Identify which cell holds the provided text, then report its (X, Y) central coordinate. 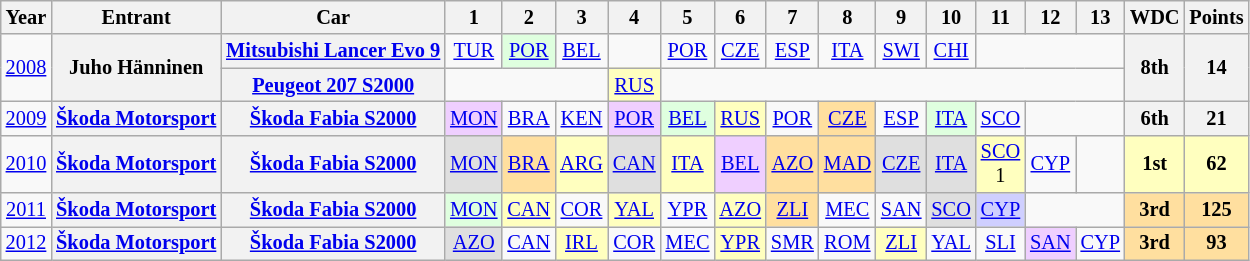
93 (1216, 243)
14 (1216, 68)
7 (792, 17)
KEN (582, 118)
TUR (474, 51)
2009 (26, 118)
2011 (26, 210)
SWI (901, 51)
Year (26, 17)
8th (1155, 68)
ARG (582, 164)
WDC (1155, 17)
4 (634, 17)
11 (1000, 17)
2 (528, 17)
6th (1155, 118)
MAD (848, 164)
SMR (792, 243)
Car (333, 17)
125 (1216, 210)
SLI (1000, 243)
5 (688, 17)
ROM (848, 243)
2010 (26, 164)
IRL (582, 243)
SCO1 (1000, 164)
Points (1216, 17)
6 (740, 17)
Peugeot 207 S2000 (333, 85)
Juho Hänninen (136, 68)
13 (1100, 17)
1 (474, 17)
62 (1216, 164)
CHI (950, 51)
1st (1155, 164)
10 (950, 17)
12 (1050, 17)
Mitsubishi Lancer Evo 9 (333, 51)
2012 (26, 243)
8 (848, 17)
2008 (26, 68)
21 (1216, 118)
Entrant (136, 17)
3 (582, 17)
9 (901, 17)
